Locate the cell with the specified text and output its (X, Y) center coordinate. 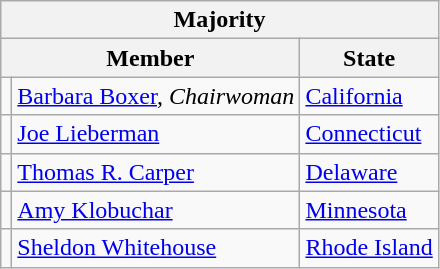
California (369, 96)
Connecticut (369, 134)
Thomas R. Carper (156, 172)
Sheldon Whitehouse (156, 248)
Joe Lieberman (156, 134)
Majority (220, 20)
Rhode Island (369, 248)
Delaware (369, 172)
Amy Klobuchar (156, 210)
Barbara Boxer, Chairwoman (156, 96)
Member (150, 58)
State (369, 58)
Minnesota (369, 210)
